Capture the cell that displays the provided text and extract its [X, Y] central coordinate. 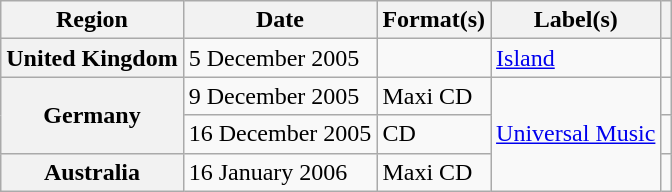
16 December 2005 [280, 134]
CD [434, 134]
16 January 2006 [280, 172]
Australia [92, 172]
Island [576, 58]
Format(s) [434, 20]
9 December 2005 [280, 96]
Universal Music [576, 134]
Germany [92, 115]
Date [280, 20]
Label(s) [576, 20]
Region [92, 20]
5 December 2005 [280, 58]
United Kingdom [92, 58]
